Detect which cell encompasses the target text, then output its [x, y] center coordinate. 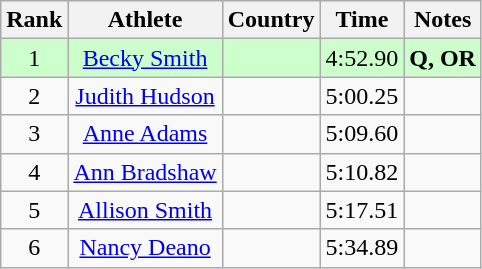
Q, OR [443, 58]
Allison Smith [145, 210]
4:52.90 [362, 58]
Rank [34, 20]
Judith Hudson [145, 96]
Country [271, 20]
Anne Adams [145, 134]
5:10.82 [362, 172]
Ann Bradshaw [145, 172]
5:17.51 [362, 210]
Notes [443, 20]
6 [34, 248]
5:09.60 [362, 134]
3 [34, 134]
2 [34, 96]
5 [34, 210]
4 [34, 172]
Athlete [145, 20]
5:34.89 [362, 248]
Time [362, 20]
1 [34, 58]
5:00.25 [362, 96]
Nancy Deano [145, 248]
Becky Smith [145, 58]
